Provide the [X, Y] coordinate of the cell's center where the given text is located.  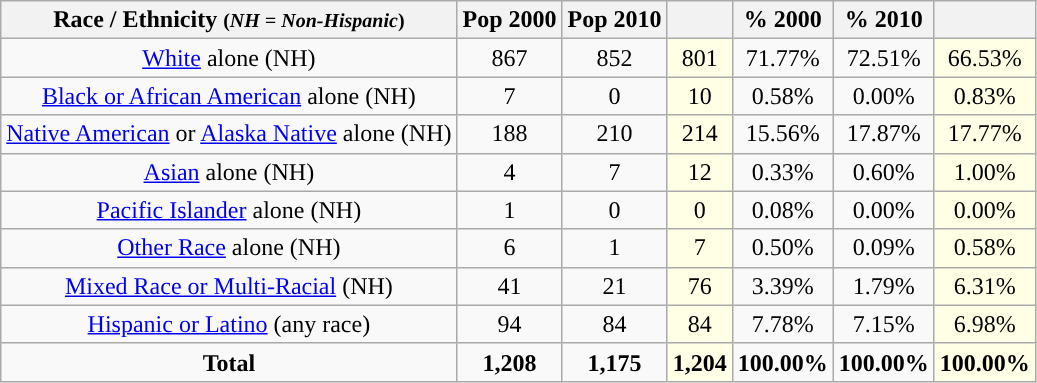
6.98% [984, 324]
% 2010 [884, 20]
801 [700, 58]
7.78% [782, 324]
Mixed Race or Multi-Racial (NH) [229, 286]
214 [700, 134]
Native American or Alaska Native alone (NH) [229, 134]
7.15% [884, 324]
6 [510, 248]
867 [510, 58]
1,175 [614, 362]
41 [510, 286]
Total [229, 362]
Pacific Islander alone (NH) [229, 210]
0.50% [782, 248]
Black or African American alone (NH) [229, 96]
17.77% [984, 134]
0.33% [782, 172]
210 [614, 134]
0.08% [782, 210]
Hispanic or Latino (any race) [229, 324]
Pop 2000 [510, 20]
0.09% [884, 248]
188 [510, 134]
6.31% [984, 286]
% 2000 [782, 20]
1,208 [510, 362]
Other Race alone (NH) [229, 248]
17.87% [884, 134]
1,204 [700, 362]
3.39% [782, 286]
10 [700, 96]
15.56% [782, 134]
Race / Ethnicity (NH = Non-Hispanic) [229, 20]
0.60% [884, 172]
72.51% [884, 58]
1.00% [984, 172]
852 [614, 58]
21 [614, 286]
12 [700, 172]
94 [510, 324]
Asian alone (NH) [229, 172]
76 [700, 286]
66.53% [984, 58]
4 [510, 172]
Pop 2010 [614, 20]
1.79% [884, 286]
White alone (NH) [229, 58]
71.77% [782, 58]
0.83% [984, 96]
